Output the [X, Y] coordinate of the center of the cell containing the given text.  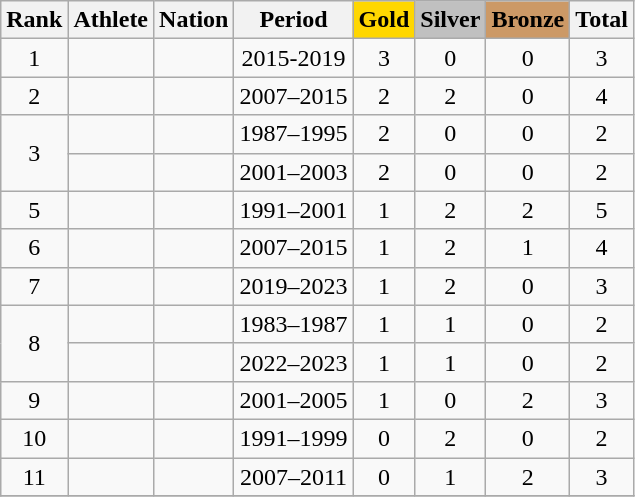
1983–1987 [294, 324]
Total [602, 20]
2001–2005 [294, 400]
2022–2023 [294, 362]
1987–1995 [294, 134]
10 [34, 438]
6 [34, 248]
1991–2001 [294, 210]
Rank [34, 20]
Period [294, 20]
7 [34, 286]
9 [34, 400]
11 [34, 477]
1991–1999 [294, 438]
Bronze [528, 20]
8 [34, 343]
2007–2011 [294, 477]
Silver [450, 20]
Nation [194, 20]
2001–2003 [294, 172]
2015-2019 [294, 58]
Gold [384, 20]
Athlete [111, 20]
2019–2023 [294, 286]
